Identify which cell holds the provided text, then report its (X, Y) central coordinate. 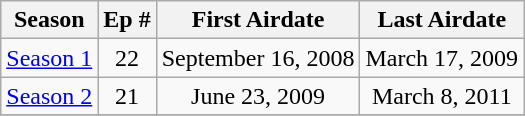
First Airdate (258, 20)
Last Airdate (442, 20)
March 8, 2011 (442, 96)
22 (127, 58)
21 (127, 96)
March 17, 2009 (442, 58)
Ep # (127, 20)
September 16, 2008 (258, 58)
Season 2 (50, 96)
Season 1 (50, 58)
June 23, 2009 (258, 96)
Season (50, 20)
